Find where the given text appears and provide that cell's center as [x, y] coordinate. 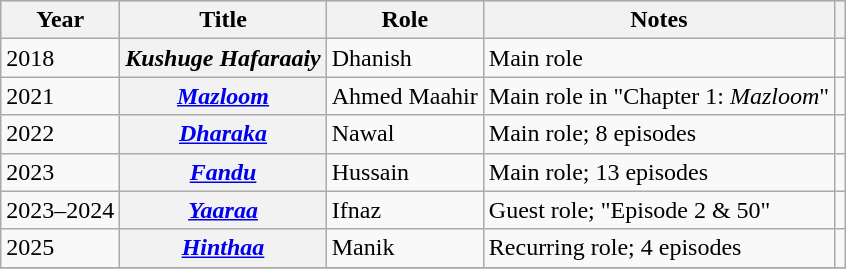
Main role; 8 episodes [658, 134]
2025 [60, 248]
2023 [60, 172]
Ifnaz [404, 210]
Yaaraa [223, 210]
Mazloom [223, 96]
Hussain [404, 172]
Main role; 13 episodes [658, 172]
Notes [658, 20]
Recurring role; 4 episodes [658, 248]
2022 [60, 134]
2023–2024 [60, 210]
Main role [658, 58]
2018 [60, 58]
Fandu [223, 172]
Dhanish [404, 58]
Nawal [404, 134]
Year [60, 20]
Ahmed Maahir [404, 96]
Hinthaa [223, 248]
Manik [404, 248]
Title [223, 20]
Guest role; "Episode 2 & 50" [658, 210]
2021 [60, 96]
Main role in "Chapter 1: Mazloom" [658, 96]
Dharaka [223, 134]
Kushuge Hafaraaiy [223, 58]
Role [404, 20]
